Output the [x, y] coordinate of the center of the cell containing the given text.  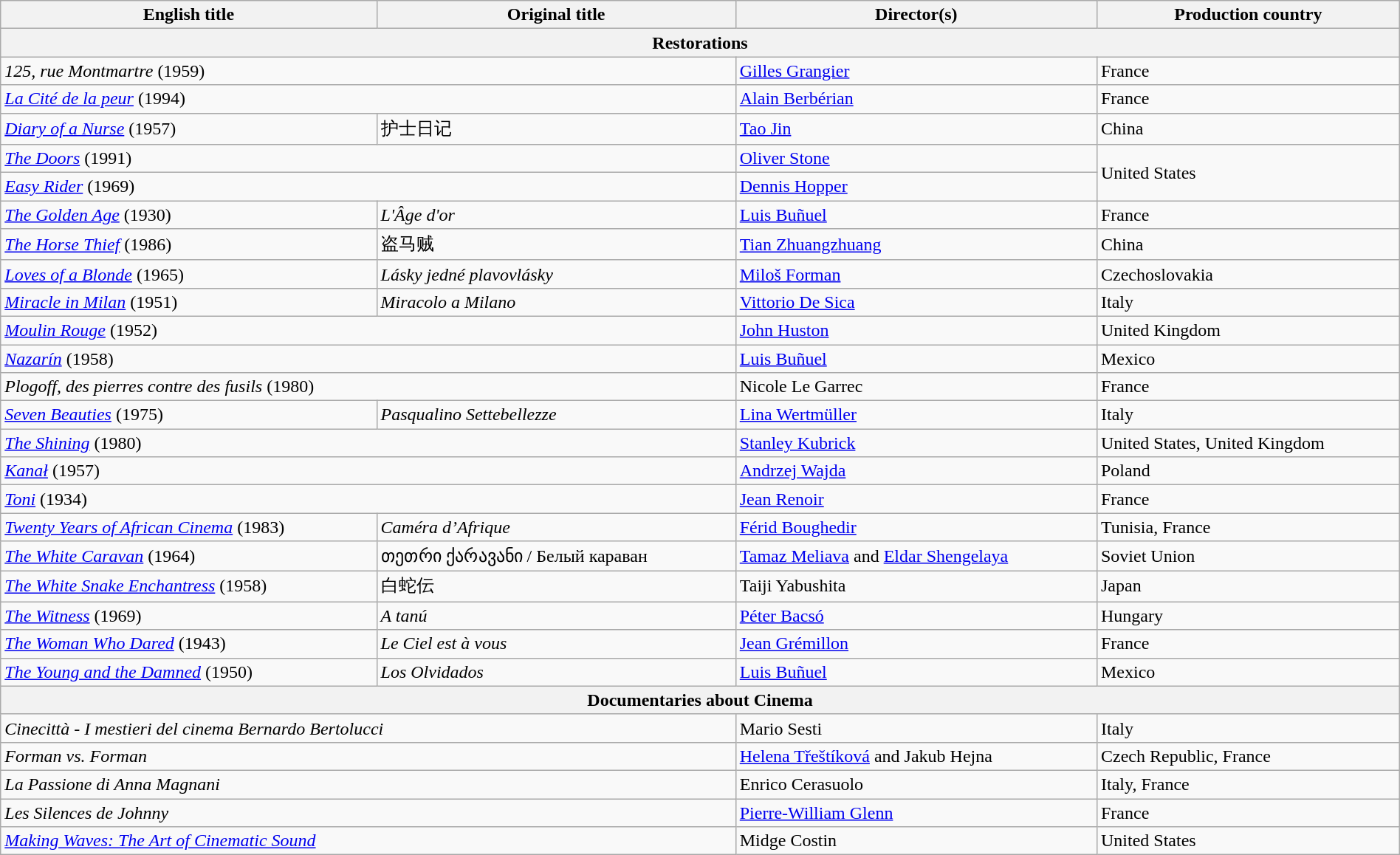
Soviet Union [1248, 556]
Tao Jin [916, 128]
白蛇伝 [556, 586]
Lásky jedné plavovlásky [556, 274]
Andrzej Wajda [916, 471]
Italy, France [1248, 784]
Tunisia, France [1248, 527]
Hungary [1248, 616]
Twenty Years of African Cinema (1983) [189, 527]
125, rue Montmartre (1959) [368, 71]
Forman vs. Forman [368, 756]
盗马贼 [556, 245]
Easy Rider (1969) [368, 187]
Alain Berbérian [916, 99]
Director(s) [916, 15]
Enrico Cerasuolo [916, 784]
The Shining (1980) [368, 443]
Moulin Rouge (1952) [368, 330]
Tian Zhuangzhuang [916, 245]
The Woman Who Dared (1943) [189, 644]
Miloš Forman [916, 274]
Diary of a Nurse (1957) [189, 128]
Le Ciel est à vous [556, 644]
თეთრი ქარავანი / Белый караван [556, 556]
Los Olvidados [556, 672]
English title [189, 15]
Seven Beauties (1975) [189, 415]
Nicole Le Garrec [916, 387]
The Horse Thief (1986) [189, 245]
Pasqualino Settebellezze [556, 415]
Miracolo a Milano [556, 302]
Caméra d’Afrique [556, 527]
The White Caravan (1964) [189, 556]
Vittorio De Sica [916, 302]
Gilles Grangier [916, 71]
The Doors (1991) [368, 159]
Pierre-William Glenn [916, 813]
Plogoff, des pierres contre des fusils (1980) [368, 387]
Poland [1248, 471]
La Cité de la peur (1994) [368, 99]
Czechoslovakia [1248, 274]
A tanú [556, 616]
Japan [1248, 586]
Kanał (1957) [368, 471]
Lina Wertmüller [916, 415]
John Huston [916, 330]
Original title [556, 15]
The Young and the Damned (1950) [189, 672]
Loves of a Blonde (1965) [189, 274]
Cinecittà - I mestieri del cinema Bernardo Bertolucci [368, 728]
United Kingdom [1248, 330]
United States, United Kingdom [1248, 443]
Oliver Stone [916, 159]
Miracle in Milan (1951) [189, 302]
Dennis Hopper [916, 187]
护士日记 [556, 128]
Restorations [700, 43]
Midge Costin [916, 841]
Péter Bacsó [916, 616]
La Passione di Anna Magnani [368, 784]
Production country [1248, 15]
Stanley Kubrick [916, 443]
Jean Renoir [916, 499]
Helena Třeštíková and Jakub Hejna [916, 756]
Making Waves: The Art of Cinematic Sound [368, 841]
The White Snake Enchantress (1958) [189, 586]
Férid Boughedir [916, 527]
L'Âge d'or [556, 215]
Jean Grémillon [916, 644]
Mario Sesti [916, 728]
Toni (1934) [368, 499]
Czech Republic, France [1248, 756]
Documentaries about Cinema [700, 700]
Nazarín (1958) [368, 358]
The Golden Age (1930) [189, 215]
Tamaz Meliava and Eldar Shengelaya [916, 556]
The Witness (1969) [189, 616]
Les Silences de Johnny [368, 813]
Taiji Yabushita [916, 586]
